Output the (X, Y) coordinate of the center of the cell containing the given text.  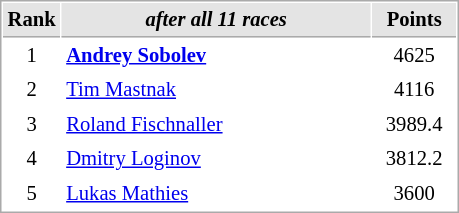
4 (32, 158)
Roland Fischnaller (216, 124)
Andrey Sobolev (216, 56)
4116 (414, 90)
after all 11 races (216, 20)
Dmitry Loginov (216, 158)
1 (32, 56)
2 (32, 90)
3989.4 (414, 124)
Points (414, 20)
3600 (414, 194)
Rank (32, 20)
5 (32, 194)
Tim Mastnak (216, 90)
4625 (414, 56)
3 (32, 124)
Lukas Mathies (216, 194)
3812.2 (414, 158)
